Locate the cell with the specified text and output its [X, Y] center coordinate. 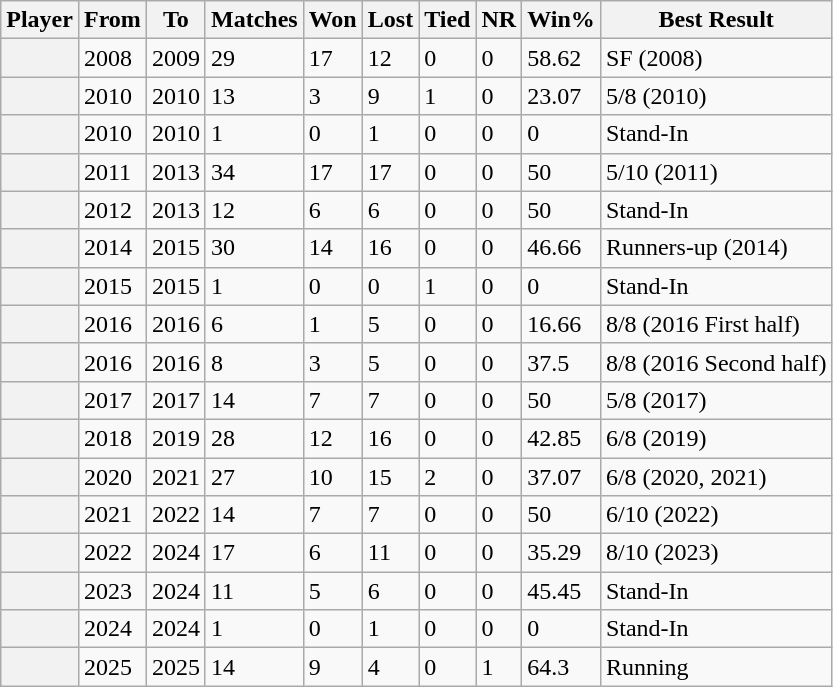
10 [332, 477]
58.62 [562, 58]
5/8 (2010) [716, 96]
2018 [112, 438]
8/8 (2016 Second half) [716, 362]
28 [254, 438]
NR [499, 20]
35.29 [562, 553]
15 [390, 477]
4 [390, 667]
37.07 [562, 477]
Won [332, 20]
16.66 [562, 324]
42.85 [562, 438]
34 [254, 172]
37.5 [562, 362]
45.45 [562, 591]
2008 [112, 58]
46.66 [562, 248]
2019 [176, 438]
Running [716, 667]
2023 [112, 591]
Best Result [716, 20]
13 [254, 96]
Lost [390, 20]
To [176, 20]
SF (2008) [716, 58]
Win% [562, 20]
8/8 (2016 First half) [716, 324]
2 [448, 477]
Matches [254, 20]
From [112, 20]
2014 [112, 248]
Runners-up (2014) [716, 248]
6/8 (2020, 2021) [716, 477]
64.3 [562, 667]
8 [254, 362]
2009 [176, 58]
6/10 (2022) [716, 515]
5/8 (2017) [716, 400]
5/10 (2011) [716, 172]
2011 [112, 172]
27 [254, 477]
Player [40, 20]
23.07 [562, 96]
29 [254, 58]
8/10 (2023) [716, 553]
6/8 (2019) [716, 438]
2012 [112, 210]
Tied [448, 20]
30 [254, 248]
2020 [112, 477]
